Search for the cell housing the specified text and yield its (X, Y) center coordinate. 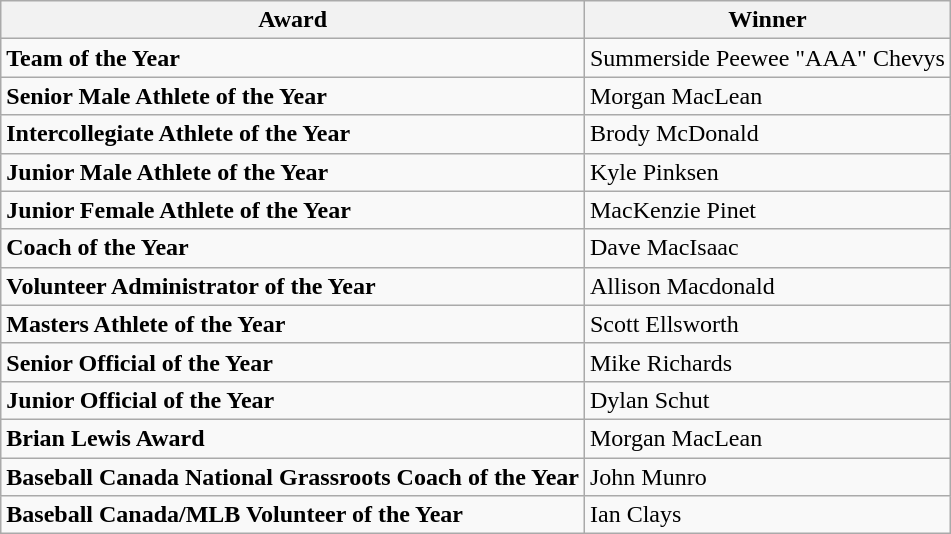
Intercollegiate Athlete of the Year (293, 134)
Summerside Peewee "AAA" Chevys (767, 58)
Dave MacIsaac (767, 248)
Kyle Pinksen (767, 172)
Senior Official of the Year (293, 362)
Junior Female Athlete of the Year (293, 210)
Scott Ellsworth (767, 324)
Brian Lewis Award (293, 438)
Ian Clays (767, 515)
Masters Athlete of the Year (293, 324)
John Munro (767, 477)
Dylan Schut (767, 400)
Volunteer Administrator of the Year (293, 286)
Baseball Canada National Grassroots Coach of the Year (293, 477)
Senior Male Athlete of the Year (293, 96)
Baseball Canada/MLB Volunteer of the Year (293, 515)
Team of the Year (293, 58)
Junior Male Athlete of the Year (293, 172)
Award (293, 20)
Winner (767, 20)
Coach of the Year (293, 248)
Allison Macdonald (767, 286)
Junior Official of the Year (293, 400)
MacKenzie Pinet (767, 210)
Brody McDonald (767, 134)
Mike Richards (767, 362)
